Determine the [x, y] coordinate at the center of the cell enclosing the given text.  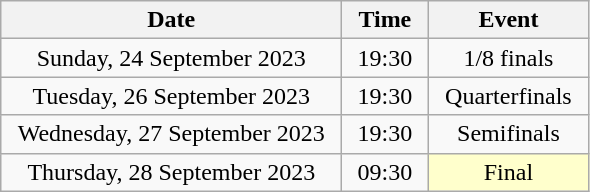
Tuesday, 26 September 2023 [172, 96]
Date [172, 20]
1/8 finals [508, 58]
09:30 [385, 172]
Final [508, 172]
Time [385, 20]
Thursday, 28 September 2023 [172, 172]
Quarterfinals [508, 96]
Event [508, 20]
Sunday, 24 September 2023 [172, 58]
Wednesday, 27 September 2023 [172, 134]
Semifinals [508, 134]
